Extract the [x, y] coordinate from the center of the cell holding the provided text.  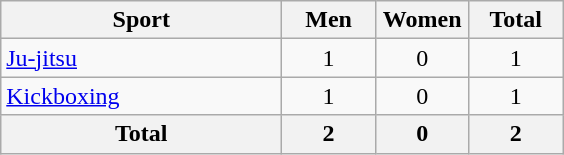
Men [329, 20]
Kickboxing [142, 96]
Sport [142, 20]
Ju-jitsu [142, 58]
Women [422, 20]
